Scan for the cell matching the given text and deliver its (x, y) coordinate at center. 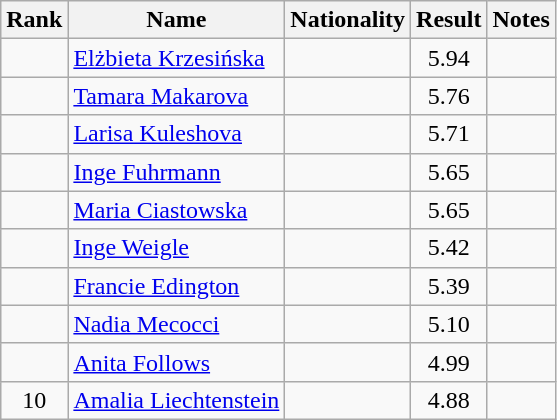
Anita Follows (176, 362)
5.10 (449, 324)
Result (449, 20)
5.94 (449, 58)
Tamara Makarova (176, 96)
4.99 (449, 362)
Larisa Kuleshova (176, 134)
Inge Weigle (176, 248)
Francie Edington (176, 286)
Nadia Mecocci (176, 324)
Nationality (348, 20)
Notes (521, 20)
Elżbieta Krzesińska (176, 58)
Name (176, 20)
5.42 (449, 248)
Maria Ciastowska (176, 210)
5.71 (449, 134)
4.88 (449, 400)
Rank (34, 20)
Amalia Liechtenstein (176, 400)
5.76 (449, 96)
10 (34, 400)
5.39 (449, 286)
Inge Fuhrmann (176, 172)
